Output the (x, y) coordinate of the center of the cell containing the given text.  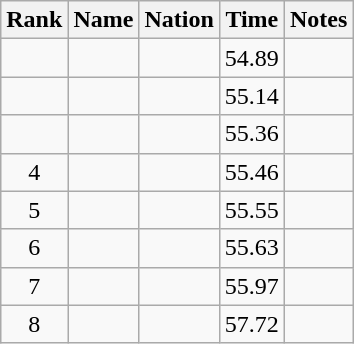
55.36 (252, 134)
55.14 (252, 96)
Time (252, 20)
55.63 (252, 248)
4 (34, 172)
54.89 (252, 58)
Rank (34, 20)
55.55 (252, 210)
7 (34, 286)
8 (34, 324)
6 (34, 248)
Nation (179, 20)
Notes (318, 20)
Name (104, 20)
57.72 (252, 324)
5 (34, 210)
55.97 (252, 286)
55.46 (252, 172)
